Determine the [X, Y] coordinate at the center of the cell enclosing the given text.  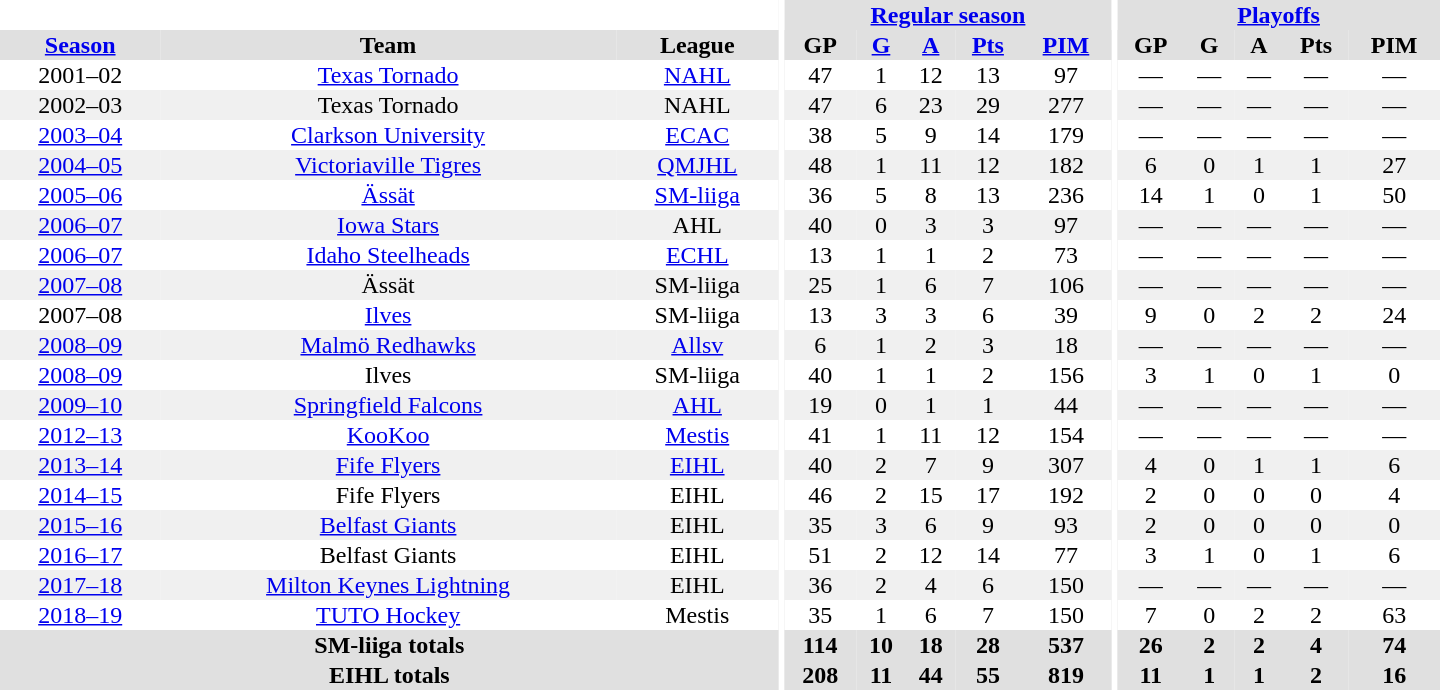
2016–17 [80, 555]
QMJHL [698, 165]
74 [1394, 645]
16 [1394, 675]
2013–14 [80, 465]
23 [931, 105]
17 [988, 495]
27 [1394, 165]
SM-liiga totals [390, 645]
Milton Keynes Lightning [388, 585]
55 [988, 675]
2002–03 [80, 105]
ECHL [698, 255]
46 [820, 495]
2001–02 [80, 75]
63 [1394, 615]
819 [1066, 675]
93 [1066, 525]
28 [988, 645]
182 [1066, 165]
15 [931, 495]
10 [881, 645]
TUTO Hockey [388, 615]
Season [80, 45]
EIHL totals [390, 675]
73 [1066, 255]
179 [1066, 135]
51 [820, 555]
19 [820, 405]
114 [820, 645]
236 [1066, 195]
Playoffs [1278, 15]
154 [1066, 435]
2003–04 [80, 135]
25 [820, 285]
29 [988, 105]
39 [1066, 315]
24 [1394, 315]
ECAC [698, 135]
Malmö Redhawks [388, 345]
537 [1066, 645]
Allsv [698, 345]
48 [820, 165]
2004–05 [80, 165]
2005–06 [80, 195]
106 [1066, 285]
League [698, 45]
Springfield Falcons [388, 405]
41 [820, 435]
50 [1394, 195]
Iowa Stars [388, 225]
Victoriaville Tigres [388, 165]
Clarkson University [388, 135]
192 [1066, 495]
77 [1066, 555]
26 [1150, 645]
2009–10 [80, 405]
Team [388, 45]
KooKoo [388, 435]
2017–18 [80, 585]
38 [820, 135]
8 [931, 195]
2015–16 [80, 525]
2012–13 [80, 435]
Idaho Steelheads [388, 255]
Regular season [948, 15]
307 [1066, 465]
277 [1066, 105]
2014–15 [80, 495]
156 [1066, 375]
2018–19 [80, 615]
208 [820, 675]
